Detect which cell encompasses the target text, then output its (X, Y) center coordinate. 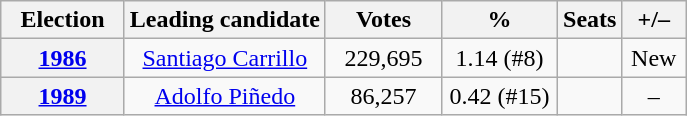
1.14 (#8) (499, 58)
Santiago Carrillo (224, 58)
– (654, 96)
Adolfo Piñedo (224, 96)
0.42 (#15) (499, 96)
1986 (63, 58)
86,257 (383, 96)
Leading candidate (224, 20)
% (499, 20)
+/– (654, 20)
1989 (63, 96)
Votes (383, 20)
Election (63, 20)
New (654, 58)
229,695 (383, 58)
Seats (590, 20)
